Pinpoint the cell where the given text exists, returning its (x, y) midpoint coordinate. 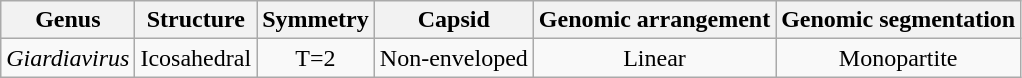
Icosahedral (196, 58)
Genus (68, 20)
Linear (654, 58)
T=2 (316, 58)
Monopartite (898, 58)
Structure (196, 20)
Capsid (454, 20)
Genomic arrangement (654, 20)
Genomic segmentation (898, 20)
Giardiavirus (68, 58)
Non-enveloped (454, 58)
Symmetry (316, 20)
